Detect which cell encompasses the target text, then output its (X, Y) center coordinate. 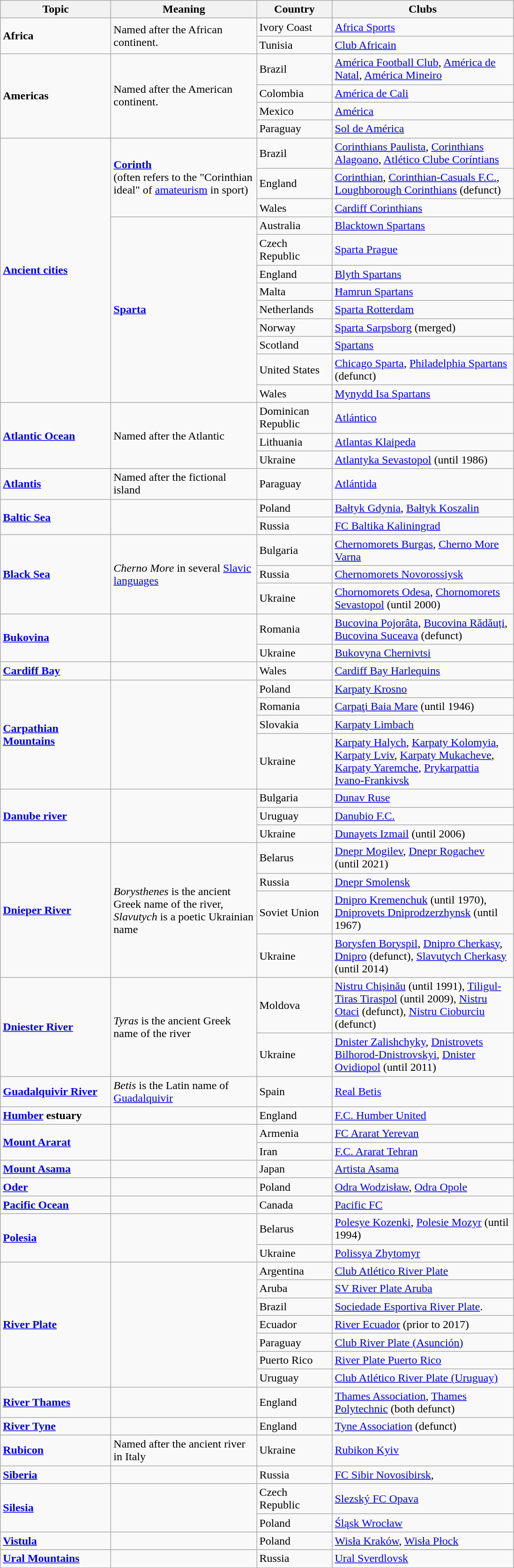
Carpathian Mountains (56, 735)
Cherno More in several Slavic languages (184, 574)
Betis is the Latin name of Guadalquivir (184, 1091)
Africa (56, 36)
Africa Sports (423, 27)
Thames Association, Thames Polytechnic (both defunct) (423, 1402)
Named after the Atlantic (184, 436)
Sociedade Esportiva River Plate. (423, 1307)
Country (294, 9)
Chernomorets Novorossiysk (423, 574)
Ħamrun Spartans (423, 292)
Dnipro Kremenchuk (until 1970), Dniprovets Dniprodzerzhynsk (until 1967) (423, 912)
Club Atlético River Plate (423, 1271)
Dominican Republic (294, 418)
Ancient cities (56, 270)
Ivory Coast (294, 27)
Baltic Sea (56, 517)
Corinthian, Corinthian-Casuals F.C., Loughborough Corinthians (defunct) (423, 184)
Corinthians Paulista, Corinthians Alagoano, Atlético Clube Coríntians (423, 153)
Named after the fictional island (184, 484)
Atlantas Klaipeda (423, 442)
Pacific FC (423, 1205)
Dunav Ruse (423, 798)
Atlantis (56, 484)
Americas (56, 96)
Iran (294, 1151)
Ural Mountains (56, 1559)
United States (294, 369)
Australia (294, 225)
Malta (294, 292)
River Ecuador (prior to 2017) (423, 1324)
Mount Asama (56, 1169)
Topic (56, 9)
Sparta Sarpsborg (merged) (423, 328)
Blyth Spartans (423, 274)
Vistula (56, 1541)
Oder (56, 1187)
América Football Club, América de Natal, América Mineiro (423, 69)
Karpaty Limbach (423, 724)
Tyras is the ancient Greek name of the river (184, 1026)
Polesia (56, 1238)
F.C. Humber United (423, 1116)
Dnepr Mogilev, Dnepr Rogachev (until 2021) (423, 858)
Siberia (56, 1475)
Cardiff Corinthians (423, 208)
Sol de América (423, 129)
Dniester River (56, 1026)
Danubio F.C. (423, 816)
Rubicon (56, 1451)
Bukovyna Chernivtsi (423, 653)
Meaning (184, 9)
Cardiff Bay (56, 671)
Śląsk Wrocław (423, 1523)
Mexico (294, 111)
Chornomorets Odesa, Chornomorets Sevastopol (until 2000) (423, 598)
Bukovina (56, 638)
Slezský FC Opava (423, 1499)
América de Cali (423, 93)
Ural Sverdlovsk (423, 1559)
SV River Plate Aruba (423, 1289)
Cardiff Bay Harlequins (423, 671)
Pacific Ocean (56, 1205)
Named after the African continent. (184, 36)
FC Baltika Kaliningrad (423, 526)
Artista Asama (423, 1169)
Dnieper River (56, 910)
Atlántida (423, 484)
Mount Ararat (56, 1142)
Carpaţi Baia Mare (until 1946) (423, 707)
Netherlands (294, 310)
Ecuador (294, 1324)
Sparta (184, 309)
Slovakia (294, 724)
Black Sea (56, 574)
F.C. Ararat Tehran (423, 1151)
Dnister Zalishchyky, Dnistrovets Bilhorod-Dnistrovskyi, Dnister Ovidiopol (until 2011) (423, 1054)
Nistru Chișinău (until 1991), Tiligul-Tiras Tiraspol (until 2009), Nistru Otaci (defunct), Nistru Cioburciu (defunct) (423, 1005)
FC Ararat Yerevan (423, 1134)
Sparta Rotterdam (423, 310)
FC Sibir Novosibirsk, (423, 1475)
Borysfen Boryspil, Dnipro Cherkasy, Dnipro (defunct), Slavutych Cherkasy (until 2014) (423, 956)
Dunayets Izmail (until 2006) (423, 834)
Bałtyk Gdynia, Bałtyk Koszalin (423, 508)
Club Africain (423, 45)
Borysthenes is the ancient Greek name of the river, Slavutych is a poetic Ukrainian name (184, 910)
Humber estuary (56, 1116)
Tunisia (294, 45)
Odra Wodzisław, Odra Opole (423, 1187)
Argentina (294, 1271)
Bucovina Pojorâta, Bucovina Rădăuți, Bucovina Suceava (defunct) (423, 629)
River Plate Puerto Rico (423, 1360)
Chernomorets Burgas, Cherno More Varna (423, 550)
Guadalquivir River (56, 1091)
Canada (294, 1205)
Silesia (56, 1508)
Puerto Rico (294, 1360)
Lithuania (294, 442)
Tyne Association (defunct) (423, 1426)
Moldova (294, 1005)
Norway (294, 328)
Atlántico (423, 418)
River Thames (56, 1402)
Real Betis (423, 1091)
Danube river (56, 816)
Karpaty Krosno (423, 689)
Colombia (294, 93)
River Tyne (56, 1426)
Dnepr Smolensk (423, 882)
Atlantyka Sevastopol (until 1986) (423, 460)
Wisła Kraków, Wisła Płock (423, 1541)
Spain (294, 1091)
Named after the American continent. (184, 96)
Chicago Sparta, Philadelphia Spartans (defunct) (423, 369)
Clubs (423, 9)
River Plate (56, 1324)
Armenia (294, 1134)
Scotland (294, 345)
Polesye Kozenki, Polesie Mozyr (until 1994) (423, 1229)
Polissya Zhytomyr (423, 1253)
América (423, 111)
Japan (294, 1169)
Corinth(often refers to the "Corinthian ideal" of amateurism in sport) (184, 177)
Aruba (294, 1289)
Blacktown Spartans (423, 225)
Mynydd Isa Spartans (423, 394)
Atlantic Ocean (56, 436)
Karpaty Halych, Karpaty Kolomyia, Karpaty Lviv, Karpaty Mukacheve, Karpaty Yaremche, Prykarpattia Ivano-Frankivsk (423, 761)
Named after the ancient river in Italy (184, 1451)
Spartans (423, 345)
Rubikon Kyiv (423, 1451)
Sparta Prague (423, 249)
Club Atlético River Plate (Uruguay) (423, 1378)
Club River Plate (Asunción) (423, 1342)
Soviet Union (294, 912)
